Detect which cell encompasses the target text, then output its [X, Y] center coordinate. 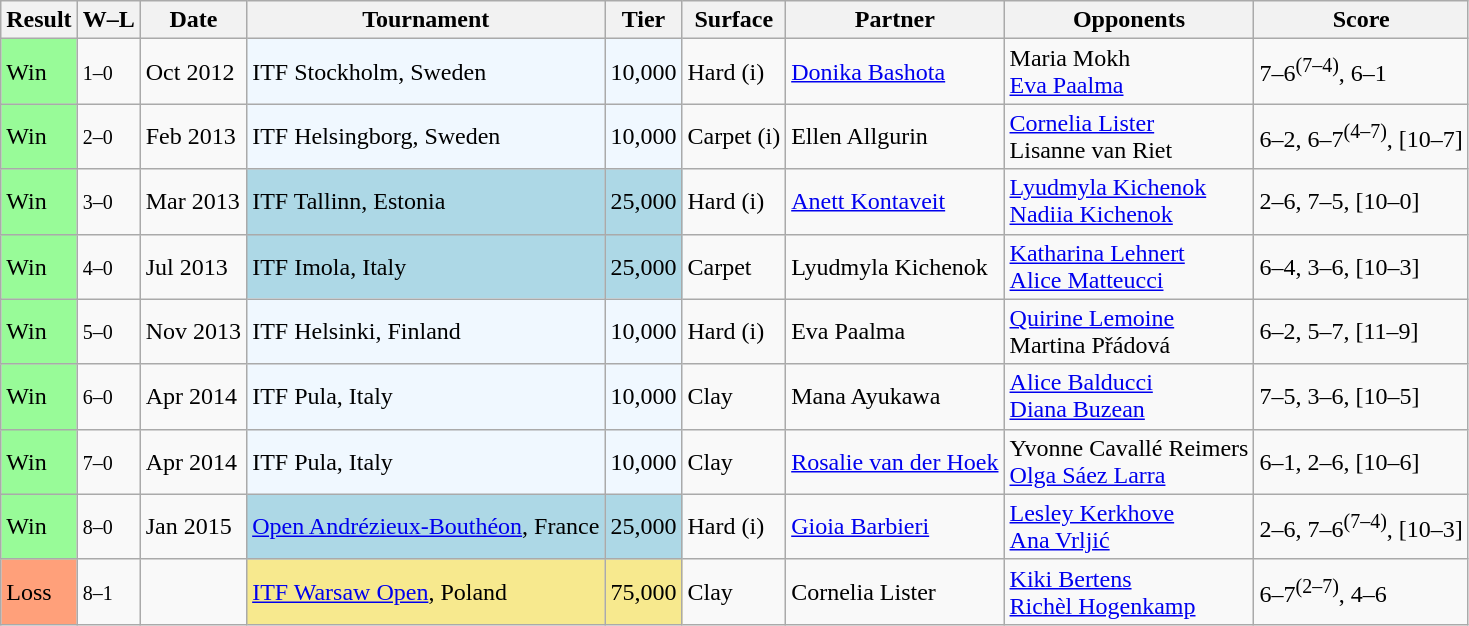
Oct 2012 [193, 72]
Tournament [426, 20]
ITF Helsingborg, Sweden [426, 136]
Open Andrézieux-Bouthéon, France [426, 526]
Lyudmyla Kichenok Nadiia Kichenok [1129, 202]
ITF Warsaw Open, Poland [426, 592]
2–0 [108, 136]
Kiki Bertens Richèl Hogenkamp [1129, 592]
2–6, 7–6(7–4), [10–3] [1361, 526]
Opponents [1129, 20]
Date [193, 20]
5–0 [108, 332]
Yvonne Cavallé Reimers Olga Sáez Larra [1129, 462]
3–0 [108, 202]
Alice Balducci Diana Buzean [1129, 396]
Carpet (i) [734, 136]
Tier [644, 20]
6–7(2–7), 4–6 [1361, 592]
Feb 2013 [193, 136]
8–0 [108, 526]
Ellen Allgurin [895, 136]
Result [39, 20]
6–1, 2–6, [10–6] [1361, 462]
ITF Imola, Italy [426, 266]
6–2, 5–7, [11–9] [1361, 332]
Quirine Lemoine Martina Přádová [1129, 332]
75,000 [644, 592]
Rosalie van der Hoek [895, 462]
Cornelia Lister [895, 592]
6–2, 6–7(4–7), [10–7] [1361, 136]
Lesley Kerkhove Ana Vrljić [1129, 526]
6–4, 3–6, [10–3] [1361, 266]
Gioia Barbieri [895, 526]
Jan 2015 [193, 526]
Jul 2013 [193, 266]
Partner [895, 20]
Mana Ayukawa [895, 396]
Loss [39, 592]
Carpet [734, 266]
Donika Bashota [895, 72]
4–0 [108, 266]
ITF Tallinn, Estonia [426, 202]
ITF Helsinki, Finland [426, 332]
7–5, 3–6, [10–5] [1361, 396]
6–0 [108, 396]
7–6(7–4), 6–1 [1361, 72]
Lyudmyla Kichenok [895, 266]
Katharina Lehnert Alice Matteucci [1129, 266]
Nov 2013 [193, 332]
8–1 [108, 592]
Mar 2013 [193, 202]
Eva Paalma [895, 332]
W–L [108, 20]
Score [1361, 20]
ITF Stockholm, Sweden [426, 72]
Cornelia Lister Lisanne van Riet [1129, 136]
Surface [734, 20]
1–0 [108, 72]
Maria Mokh Eva Paalma [1129, 72]
2–6, 7–5, [10–0] [1361, 202]
Anett Kontaveit [895, 202]
7–0 [108, 462]
